Output the [X, Y] coordinate of the center of the cell containing the given text.  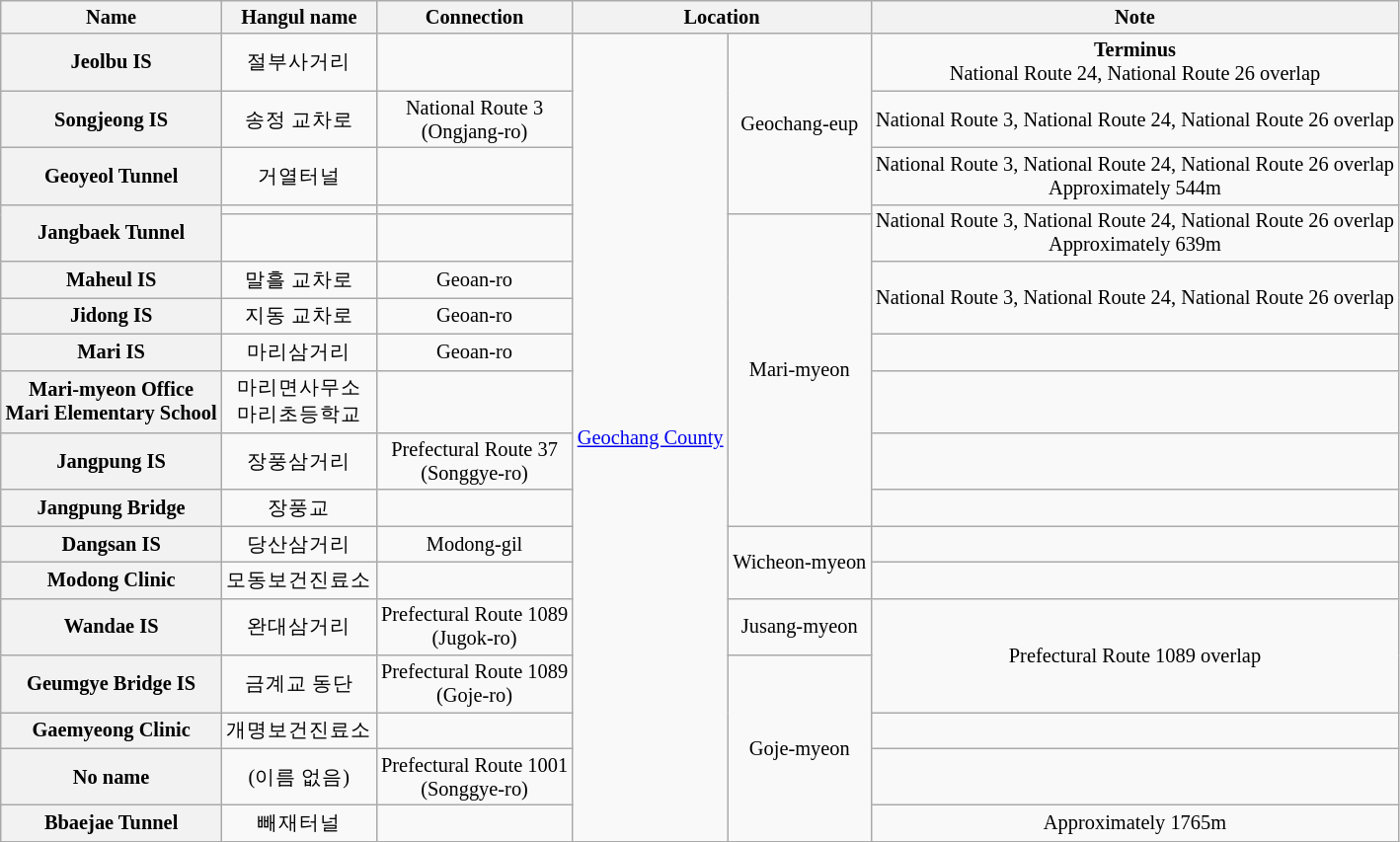
No name [112, 777]
Jangbaek Tunnel [112, 233]
Bbaejae Tunnel [112, 823]
Note [1135, 17]
Maheul IS [112, 280]
마리삼거리 [298, 351]
Prefectural Route 1089(Jugok-ro) [474, 627]
금계교 동단 [298, 684]
(이름 없음) [298, 777]
Jangpung IS [112, 461]
Mari-myeon [800, 370]
Connection [474, 17]
절부사거리 [298, 62]
장풍삼거리 [298, 461]
National Route 3(Ongjang-ro) [474, 119]
Hangul name [298, 17]
Modong Clinic [112, 580]
Geoyeol Tunnel [112, 176]
Wandae IS [112, 627]
모동보건진료소 [298, 580]
TerminusNational Route 24, National Route 26 overlap [1135, 62]
완대삼거리 [298, 627]
Jusang-myeon [800, 627]
Name [112, 17]
Prefectural Route 1089(Goje-ro) [474, 684]
Dangsan IS [112, 545]
Mari IS [112, 351]
Jeolbu IS [112, 62]
Jangpung Bridge [112, 507]
말흘 교차로 [298, 280]
Geochang County [650, 437]
개명보건진료소 [298, 730]
마리면사무소마리초등학교 [298, 402]
Wicheon-myeon [800, 563]
Jidong IS [112, 316]
Mari-myeon OfficeMari Elementary School [112, 402]
빼재터널 [298, 823]
Goje-myeon [800, 748]
Modong-gil [474, 545]
National Route 3, National Route 24, National Route 26 overlapApproximately 544m [1135, 176]
Location [722, 17]
Approximately 1765m [1135, 823]
장풍교 [298, 507]
거열터널 [298, 176]
당산삼거리 [298, 545]
Geochang-eup [800, 124]
Songjeong IS [112, 119]
Geumgye Bridge IS [112, 684]
National Route 3, National Route 24, National Route 26 overlapApproximately 639m [1135, 233]
Prefectural Route 1001(Songgye-ro) [474, 777]
Gaemyeong Clinic [112, 730]
Prefectural Route 1089 overlap [1135, 655]
송정 교차로 [298, 119]
지동 교차로 [298, 316]
Prefectural Route 37(Songgye-ro) [474, 461]
